Output the [X, Y] coordinate of the center of the cell containing the given text.  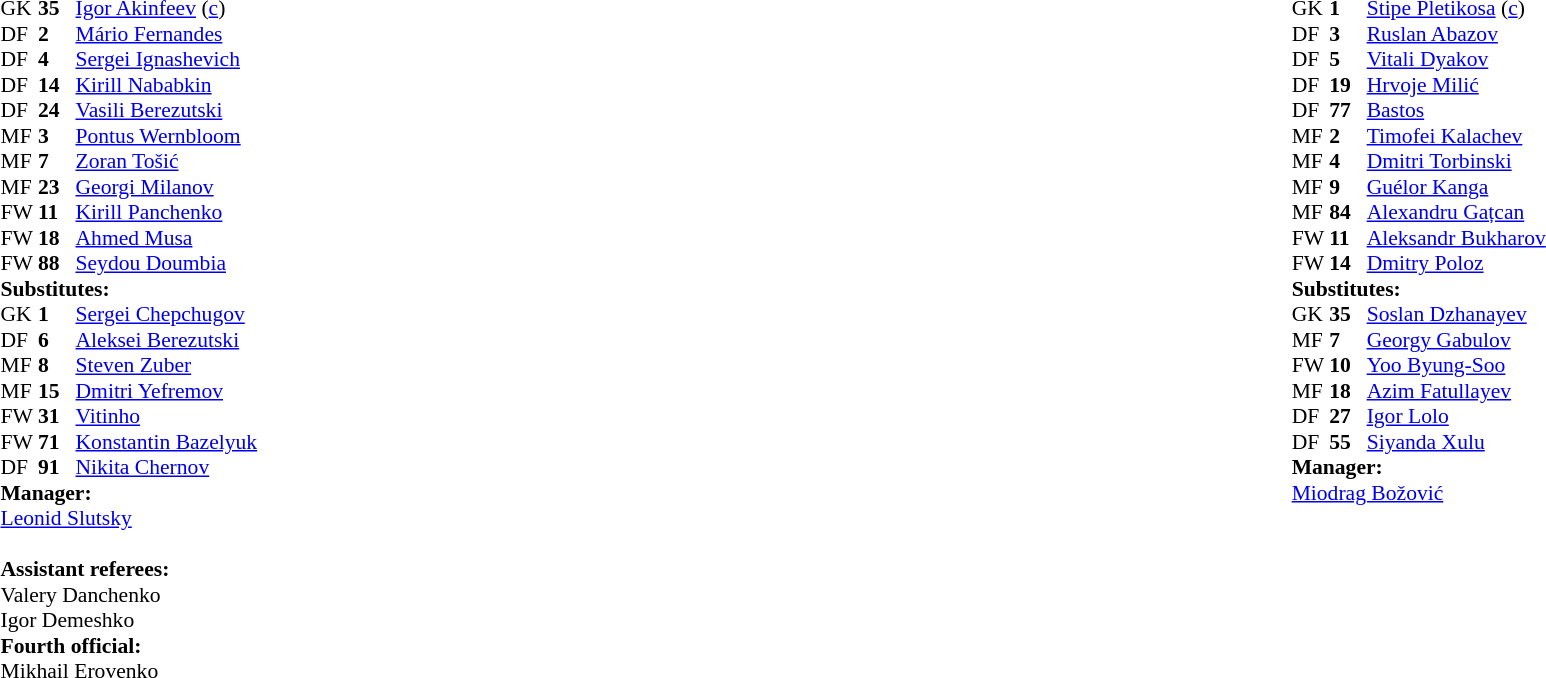
Konstantin Bazelyuk [167, 442]
23 [57, 187]
Dmitry Poloz [1456, 263]
10 [1348, 365]
1 [57, 315]
Guélor Kanga [1456, 187]
Sergei Chepchugov [167, 315]
Aleksandr Bukharov [1456, 238]
5 [1348, 59]
8 [57, 365]
91 [57, 467]
Ruslan Abazov [1456, 34]
15 [57, 391]
Seydou Doumbia [167, 263]
84 [1348, 213]
Soslan Dzhanayev [1456, 315]
35 [1348, 315]
Hrvoje Milić [1456, 85]
Bastos [1456, 111]
Georgi Milanov [167, 187]
Georgy Gabulov [1456, 340]
Alexandru Gațcan [1456, 213]
27 [1348, 417]
Yoo Byung-Soo [1456, 365]
55 [1348, 442]
Igor Lolo [1456, 417]
6 [57, 340]
Pontus Wernbloom [167, 136]
Azim Fatullayev [1456, 391]
Vitinho [167, 417]
Zoran Tošić [167, 161]
71 [57, 442]
Timofei Kalachev [1456, 136]
Dmitri Torbinski [1456, 161]
Vasili Berezutski [167, 111]
Dmitri Yefremov [167, 391]
88 [57, 263]
19 [1348, 85]
Ahmed Musa [167, 238]
Aleksei Berezutski [167, 340]
Nikita Chernov [167, 467]
Kirill Nababkin [167, 85]
Mário Fernandes [167, 34]
Steven Zuber [167, 365]
77 [1348, 111]
Miodrag Božović [1419, 493]
9 [1348, 187]
24 [57, 111]
31 [57, 417]
Vitali Dyakov [1456, 59]
Sergei Ignashevich [167, 59]
Siyanda Xulu [1456, 442]
Kirill Panchenko [167, 213]
